Return [X, Y] of the center of cell containing provided text 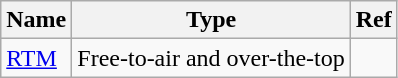
Type [211, 20]
RTM [36, 58]
Ref [374, 20]
Free-to-air and over-the-top [211, 58]
Name [36, 20]
